Detect which cell encompasses the target text, then output its (X, Y) center coordinate. 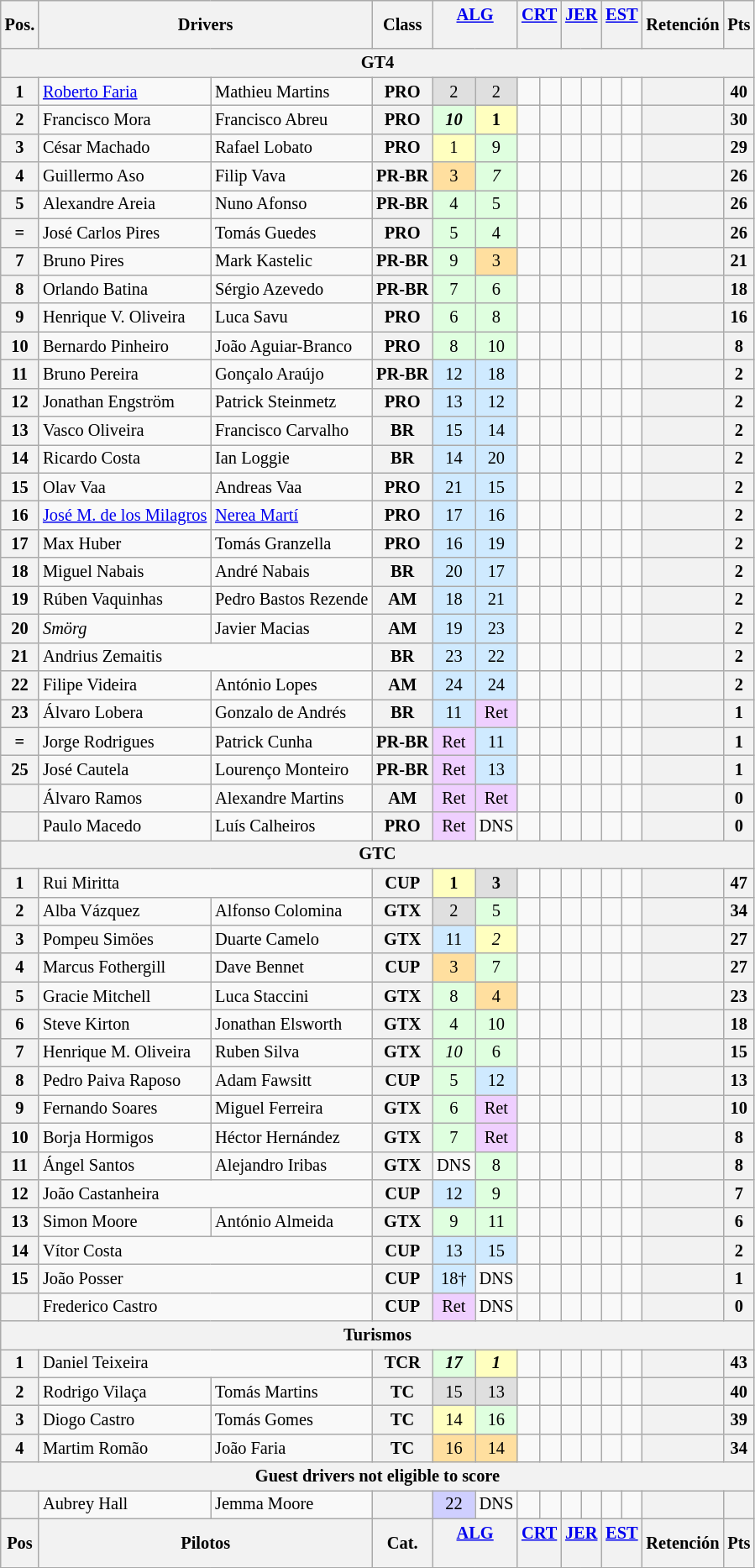
39 (739, 1420)
Vasco Oliveira (124, 431)
Ricardo Costa (124, 459)
Rui Miritta (205, 883)
Borja Hormigos (124, 1137)
Aubrey Hall (124, 1504)
Luís Calheiros (291, 826)
Ángel Santos (124, 1166)
João Posser (205, 1278)
Guest drivers not eligible to score (378, 1476)
Rodrigo Vilaça (124, 1392)
Henrique M. Oliveira (124, 1052)
Álvaro Ramos (124, 798)
Duarte Camelo (291, 939)
Pos. (20, 24)
Diogo Castro (124, 1420)
Javier Macias (291, 628)
Rúben Vaquinhas (124, 600)
Frederico Castro (205, 1307)
Marcus Fothergill (124, 968)
Luca Savu (291, 317)
43 (739, 1363)
Patrick Cunha (291, 742)
25 (20, 769)
Luca Staccini (291, 996)
Filip Vava (291, 176)
Nuno Afonso (291, 204)
Tomás Guedes (291, 233)
Max Huber (124, 543)
Martim Romão (124, 1448)
Jemma Moore (291, 1504)
Simon Moore (124, 1222)
Henrique V. Oliveira (124, 317)
Dave Bennet (291, 968)
João Faria (291, 1448)
Pilotos (205, 1543)
Steve Kirton (124, 1024)
Pompeu Simöes (124, 939)
Smörg (124, 628)
Francisco Mora (124, 119)
Bruno Pires (124, 261)
José M. de los Milagros (124, 515)
Tomás Granzella (291, 543)
Patrick Steinmetz (291, 402)
Álvaro Lobera (124, 713)
Nerea Martí (291, 515)
Andrius Zemaitis (205, 657)
Alejandro Iribas (291, 1166)
Jonathan Engström (124, 402)
Olav Vaa (124, 487)
Jonathan Elsworth (291, 1024)
Jorge Rodrigues (124, 742)
Alfonso Colomina (291, 911)
Tomás Martins (291, 1392)
António Almeida (291, 1222)
Miguel Nabais (124, 572)
Alba Vázquez (124, 911)
Roberto Faria (124, 92)
Turismos (378, 1335)
Gracie Mitchell (124, 996)
Andreas Vaa (291, 487)
Gonzalo de Andrés (291, 713)
José Carlos Pires (124, 233)
Francisco Abreu (291, 119)
Lourenço Monteiro (291, 769)
18† (454, 1278)
GTC (378, 854)
Sérgio Azevedo (291, 289)
Mathieu Martins (291, 92)
José Cautela (124, 769)
Pos (20, 1543)
João Castanheira (205, 1193)
António Lopes (291, 684)
Guillermo Aso (124, 176)
30 (739, 119)
Alexandre Martins (291, 798)
Bruno Pereira (124, 374)
Adam Fawsitt (291, 1081)
Rafael Lobato (291, 148)
Filipe Videira (124, 684)
Gonçalo Araújo (291, 374)
47 (739, 883)
Class (402, 24)
TCR (402, 1363)
Héctor Hernández (291, 1137)
Alexandre Areia (124, 204)
Ruben Silva (291, 1052)
Vítor Costa (205, 1251)
Orlando Batina (124, 289)
Daniel Teixeira (205, 1363)
Mark Kastelic (291, 261)
Miguel Ferreira (291, 1109)
29 (739, 148)
Bernardo Pinheiro (124, 346)
Tomás Gomes (291, 1420)
Pedro Paiva Raposo (124, 1081)
GT4 (378, 63)
João Aguiar-Branco (291, 346)
André Nabais (291, 572)
Paulo Macedo (124, 826)
Drivers (205, 24)
Cat. (402, 1543)
Pedro Bastos Rezende (291, 600)
Francisco Carvalho (291, 431)
Fernando Soares (124, 1109)
Ian Loggie (291, 459)
César Machado (124, 148)
